For the text-containing cell, return its midpoint in [x, y] coordinate format. 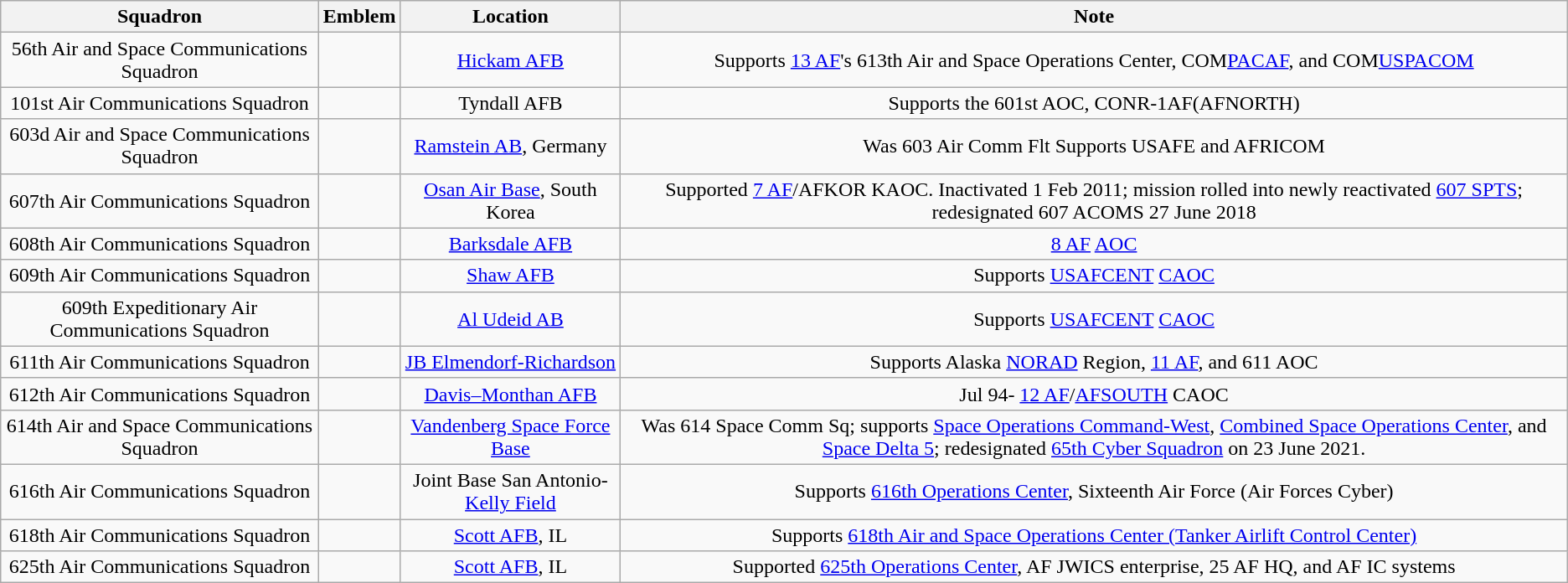
Supported 7 AF/AFKOR KAOC. Inactivated 1 Feb 2011; mission rolled into newly reactivated 607 SPTS; redesignated 607 ACOMS 27 June 2018 [1094, 201]
Was 603 Air Comm Flt Supports USAFE and AFRICOM [1094, 146]
Jul 94- 12 AF/AFSOUTH CAOC [1094, 394]
Vandenberg Space Force Base [511, 437]
Supports the 601st AOC, CONR-1AF(AFNORTH) [1094, 103]
Supports 13 AF's 613th Air and Space Operations Center, COMPACAF, and COMUSPACOM [1094, 60]
56th Air and Space Communications Squadron [160, 60]
Squadron [160, 17]
Location [511, 17]
Ramstein AB, Germany [511, 146]
Supports 616th Operations Center, Sixteenth Air Force (Air Forces Cyber) [1094, 491]
Hickam AFB [511, 60]
607th Air Communications Squadron [160, 201]
612th Air Communications Squadron [160, 394]
609th Expeditionary Air Communications Squadron [160, 318]
608th Air Communications Squadron [160, 244]
Tyndall AFB [511, 103]
Joint Base San Antonio-Kelly Field [511, 491]
Davis–Monthan AFB [511, 394]
614th Air and Space Communications Squadron [160, 437]
Supported 625th Operations Center, AF JWICS enterprise, 25 AF HQ, and AF IC systems [1094, 567]
8 AF AOC [1094, 244]
616th Air Communications Squadron [160, 491]
Al Udeid AB [511, 318]
Emblem [359, 17]
603d Air and Space Communications Squadron [160, 146]
Shaw AFB [511, 276]
Supports 618th Air and Space Operations Center (Tanker Airlift Control Center) [1094, 535]
625th Air Communications Squadron [160, 567]
101st Air Communications Squadron [160, 103]
611th Air Communications Squadron [160, 362]
Supports Alaska NORAD Region, 11 AF, and 611 AOC [1094, 362]
Osan Air Base, South Korea [511, 201]
JB Elmendorf-Richardson [511, 362]
Barksdale AFB [511, 244]
618th Air Communications Squadron [160, 535]
Note [1094, 17]
609th Air Communications Squadron [160, 276]
